Extract the [X, Y] coordinate from the center of the cell holding the provided text.  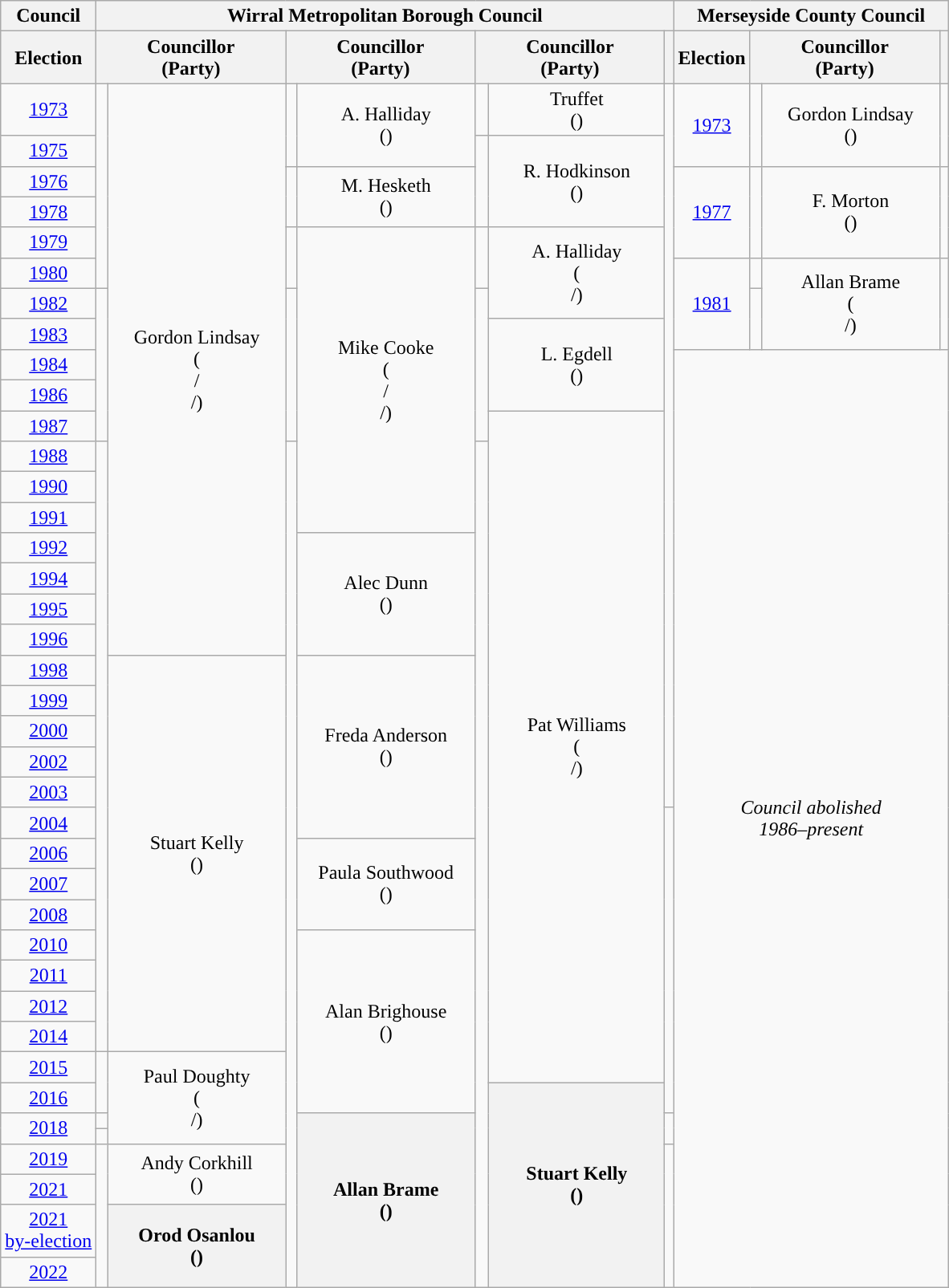
1984 [48, 364]
2015 [48, 1067]
2022 [48, 1272]
1992 [48, 548]
Mike Cooke(//) [385, 380]
2002 [48, 762]
Paula Southwood() [385, 884]
Gordon Lindsay(//) [196, 369]
Gordon Lindsay() [851, 125]
L. Egdell() [576, 364]
Merseyside County Council [811, 16]
1980 [48, 273]
1978 [48, 212]
1988 [48, 457]
2008 [48, 914]
2000 [48, 731]
1996 [48, 640]
Alan Brighouse() [385, 1022]
1987 [48, 426]
Alec Dunn() [385, 594]
1975 [48, 151]
Andy Corkhill() [196, 1174]
1986 [48, 395]
Truffet() [576, 109]
Council abolished1986–present [811, 819]
1995 [48, 609]
Pat Williams(/) [576, 746]
Wirral Metropolitan Borough Council [385, 16]
A. Halliday(/) [576, 273]
2016 [48, 1098]
1981 [711, 303]
Freda Anderson() [385, 746]
Allan Brame() [385, 1201]
2018 [48, 1128]
2006 [48, 853]
1990 [48, 487]
2012 [48, 1006]
Paul Doughty(/) [196, 1098]
2004 [48, 823]
1982 [48, 303]
2007 [48, 884]
Orod Osanlou() [196, 1245]
F. Morton() [851, 212]
2019 [48, 1159]
Allan Brame(/) [851, 303]
2011 [48, 976]
2021 [48, 1189]
2010 [48, 945]
1977 [711, 212]
2003 [48, 792]
Council [48, 16]
A. Halliday() [385, 125]
1998 [48, 670]
1983 [48, 334]
2014 [48, 1037]
1999 [48, 701]
R. Hodkinson() [576, 181]
1994 [48, 579]
2021by-election [48, 1231]
1976 [48, 181]
M. Hesketh() [385, 197]
1991 [48, 518]
1979 [48, 242]
